Scan for the cell matching the given text and deliver its (x, y) coordinate at center. 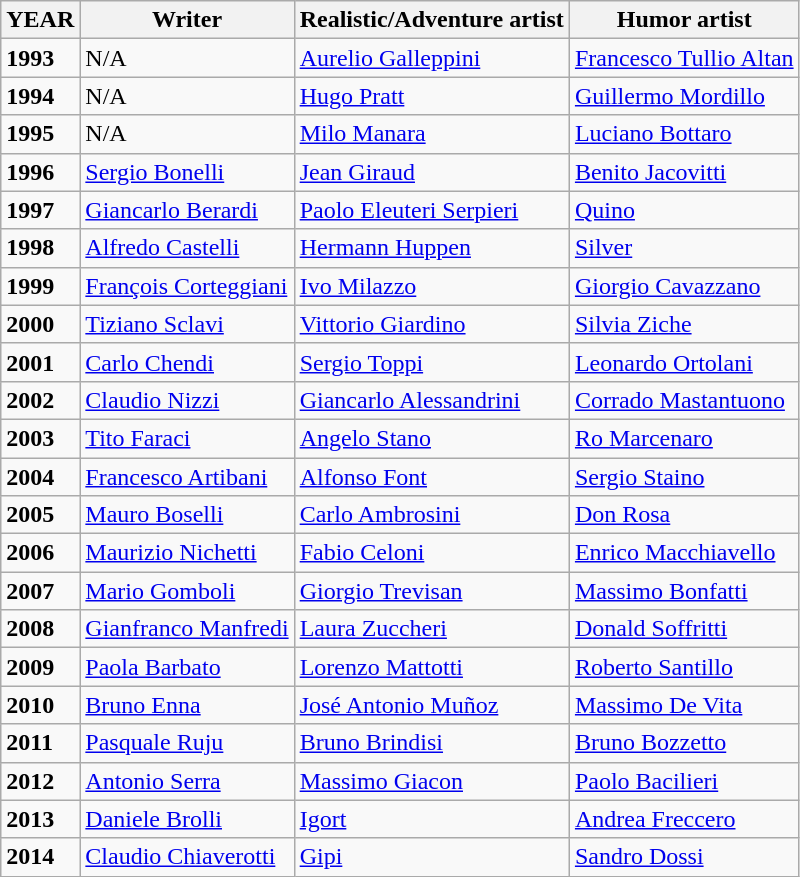
Donald Soffritti (684, 629)
Humor artist (684, 20)
Alfonso Font (432, 477)
Massimo Giacon (432, 781)
2014 (40, 857)
Giorgio Trevisan (432, 591)
Roberto Santillo (684, 667)
Hugo Pratt (432, 96)
YEAR (40, 20)
Leonardo Ortolani (684, 362)
Quino (684, 210)
Carlo Ambrosini (432, 515)
Ro Marcenaro (684, 438)
Mauro Boselli (187, 515)
Francesco Tullio Altan (684, 58)
Aurelio Galleppini (432, 58)
2006 (40, 553)
Tiziano Sclavi (187, 324)
Giancarlo Alessandrini (432, 400)
Pasquale Ruju (187, 743)
Jean Giraud (432, 172)
2004 (40, 477)
2001 (40, 362)
1996 (40, 172)
1995 (40, 134)
Silver (684, 248)
1993 (40, 58)
Angelo Stano (432, 438)
Fabio Celoni (432, 553)
Massimo Bonfatti (684, 591)
Lorenzo Mattotti (432, 667)
2007 (40, 591)
Mario Gomboli (187, 591)
Realistic/Adventure artist (432, 20)
2013 (40, 819)
Bruno Enna (187, 705)
Paola Barbato (187, 667)
Gipi (432, 857)
Andrea Freccero (684, 819)
Corrado Mastantuono (684, 400)
Maurizio Nichetti (187, 553)
Writer (187, 20)
Bruno Brindisi (432, 743)
Francesco Artibani (187, 477)
Don Rosa (684, 515)
2009 (40, 667)
1997 (40, 210)
Claudio Nizzi (187, 400)
1998 (40, 248)
Vittorio Giardino (432, 324)
Giorgio Cavazzano (684, 286)
Milo Manara (432, 134)
2002 (40, 400)
2003 (40, 438)
Sergio Toppi (432, 362)
Sergio Staino (684, 477)
1994 (40, 96)
Laura Zuccheri (432, 629)
Luciano Bottaro (684, 134)
Gianfranco Manfredi (187, 629)
Massimo De Vita (684, 705)
2010 (40, 705)
Sandro Dossi (684, 857)
Daniele Brolli (187, 819)
Ivo Milazzo (432, 286)
Guillermo Mordillo (684, 96)
2008 (40, 629)
Antonio Serra (187, 781)
2005 (40, 515)
Bruno Bozzetto (684, 743)
Paolo Eleuteri Serpieri (432, 210)
Giancarlo Berardi (187, 210)
Benito Jacovitti (684, 172)
2000 (40, 324)
Igort (432, 819)
Enrico Macchiavello (684, 553)
Hermann Huppen (432, 248)
2012 (40, 781)
1999 (40, 286)
Silvia Ziche (684, 324)
2011 (40, 743)
Claudio Chiaverotti (187, 857)
José Antonio Muñoz (432, 705)
Sergio Bonelli (187, 172)
Alfredo Castelli (187, 248)
Tito Faraci (187, 438)
Paolo Bacilieri (684, 781)
Carlo Chendi (187, 362)
François Corteggiani (187, 286)
